Identify which cell holds the provided text, then report its [X, Y] central coordinate. 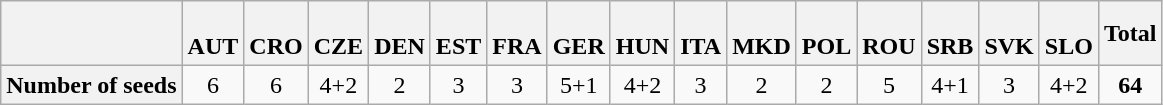
ITA [701, 34]
Total [1130, 34]
SVK [1009, 34]
CZE [338, 34]
CRO [276, 34]
ROU [889, 34]
4+1 [950, 85]
AUT [213, 34]
GER [578, 34]
5 [889, 85]
POL [826, 34]
SLO [1068, 34]
FRA [517, 34]
5+1 [578, 85]
64 [1130, 85]
Number of seeds [92, 85]
EST [458, 34]
DEN [400, 34]
HUN [642, 34]
MKD [762, 34]
SRB [950, 34]
